For the text-containing cell, return its midpoint in (x, y) coordinate format. 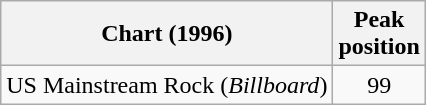
Peakposition (379, 34)
99 (379, 85)
Chart (1996) (167, 34)
US Mainstream Rock (Billboard) (167, 85)
